Return [x, y] of the center of cell containing provided text 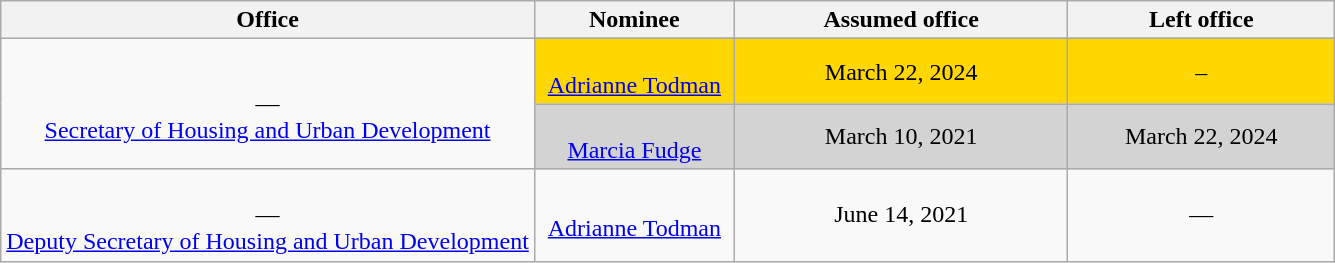
Office [268, 20]
Nominee [634, 20]
March 10, 2021 [900, 136]
Assumed office [900, 20]
—Deputy Secretary of Housing and Urban Development [268, 215]
June 14, 2021 [900, 215]
Marcia Fudge [634, 136]
—Secretary of Housing and Urban Development [268, 104]
— [1202, 215]
Left office [1202, 20]
– [1202, 72]
